Provide the (x, y) coordinate of the cell's center where the given text is located.  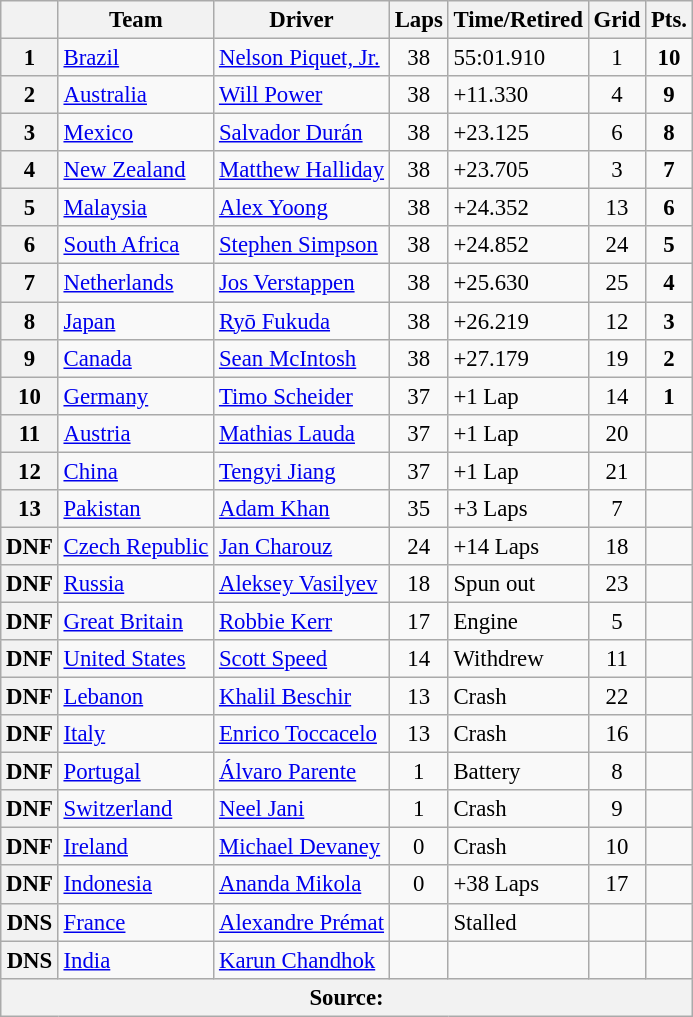
Pakistan (136, 509)
Withdrew (518, 659)
25 (616, 283)
35 (418, 509)
+24.352 (518, 208)
Italy (136, 734)
Canada (136, 358)
Ananda Mikola (302, 885)
+27.179 (518, 358)
Australia (136, 95)
Salvador Durán (302, 133)
France (136, 922)
23 (616, 584)
Pts. (670, 20)
+38 Laps (518, 885)
55:01.910 (518, 58)
Álvaro Parente (302, 772)
Michael Devaney (302, 847)
Enrico Toccacelo (302, 734)
Tengyi Jiang (302, 471)
+3 Laps (518, 509)
Brazil (136, 58)
Robbie Kerr (302, 621)
Switzerland (136, 809)
Will Power (302, 95)
Stalled (518, 922)
Source: (347, 997)
Nelson Piquet, Jr. (302, 58)
Sean McIntosh (302, 358)
Lebanon (136, 697)
Laps (418, 20)
Scott Speed (302, 659)
Jan Charouz (302, 546)
Aleksey Vasilyev (302, 584)
Timo Scheider (302, 396)
Battery (518, 772)
Stephen Simpson (302, 245)
Mathias Lauda (302, 433)
Karun Chandhok (302, 960)
+14 Laps (518, 546)
Russia (136, 584)
+25.630 (518, 283)
Japan (136, 321)
+24.852 (518, 245)
20 (616, 433)
New Zealand (136, 170)
Ryō Fukuda (302, 321)
Czech Republic (136, 546)
16 (616, 734)
Austria (136, 433)
Mexico (136, 133)
+23.125 (518, 133)
India (136, 960)
Engine (518, 621)
Portugal (136, 772)
Jos Verstappen (302, 283)
Spun out (518, 584)
Neel Jani (302, 809)
Khalil Beschir (302, 697)
Malaysia (136, 208)
+11.330 (518, 95)
Alexandre Prémat (302, 922)
South Africa (136, 245)
Germany (136, 396)
Team (136, 20)
+23.705 (518, 170)
Ireland (136, 847)
Matthew Halliday (302, 170)
Alex Yoong (302, 208)
19 (616, 358)
+26.219 (518, 321)
22 (616, 697)
Driver (302, 20)
United States (136, 659)
Adam Khan (302, 509)
China (136, 471)
Grid (616, 20)
Time/Retired (518, 20)
21 (616, 471)
Netherlands (136, 283)
Great Britain (136, 621)
Indonesia (136, 885)
